Determine the (x, y) coordinate at the center of the cell enclosing the given text.  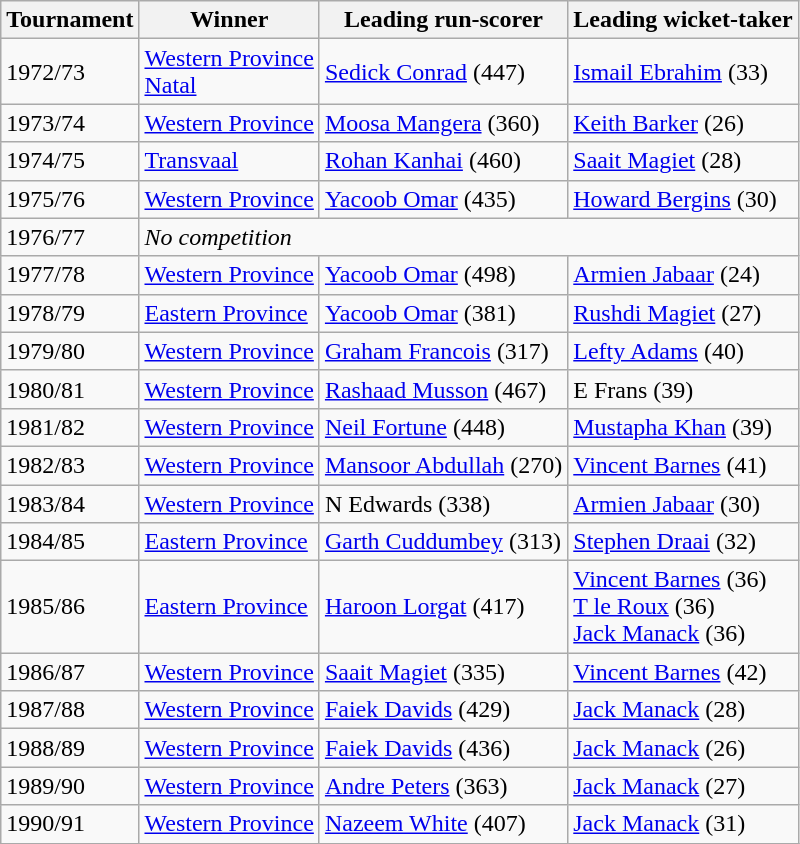
Vincent Barnes (41) (683, 465)
Keith Barker (26) (683, 123)
Haroon Lorgat (417) (443, 607)
Ismail Ebrahim (33) (683, 72)
Armien Jabaar (24) (683, 275)
Garth Cuddumbey (313) (443, 542)
Sedick Conrad (447) (443, 72)
Western Province Natal (229, 72)
1989/90 (70, 786)
Stephen Draai (32) (683, 542)
Howard Bergins (30) (683, 199)
1979/80 (70, 351)
Rashaad Musson (467) (443, 389)
Saait Magiet (28) (683, 161)
1978/79 (70, 313)
Mustapha Khan (39) (683, 427)
1987/88 (70, 710)
1974/75 (70, 161)
Lefty Adams (40) (683, 351)
Jack Manack (26) (683, 748)
Jack Manack (31) (683, 824)
E Frans (39) (683, 389)
Yacoob Omar (498) (443, 275)
Moosa Mangera (360) (443, 123)
1986/87 (70, 672)
Andre Peters (363) (443, 786)
Jack Manack (28) (683, 710)
Tournament (70, 20)
Leading run-scorer (443, 20)
1977/78 (70, 275)
1975/76 (70, 199)
1973/74 (70, 123)
1980/81 (70, 389)
1990/91 (70, 824)
Rohan Kanhai (460) (443, 161)
Nazeem White (407) (443, 824)
Transvaal (229, 161)
Faiek Davids (436) (443, 748)
Vincent Barnes (42) (683, 672)
Faiek Davids (429) (443, 710)
No competition (468, 237)
Rushdi Magiet (27) (683, 313)
Graham Francois (317) (443, 351)
Winner (229, 20)
Yacoob Omar (435) (443, 199)
Yacoob Omar (381) (443, 313)
1984/85 (70, 542)
1981/82 (70, 427)
N Edwards (338) (443, 503)
Armien Jabaar (30) (683, 503)
Neil Fortune (448) (443, 427)
1982/83 (70, 465)
Saait Magiet (335) (443, 672)
1985/86 (70, 607)
Vincent Barnes (36) T le Roux (36) Jack Manack (36) (683, 607)
1988/89 (70, 748)
1972/73 (70, 72)
1983/84 (70, 503)
Leading wicket-taker (683, 20)
1976/77 (70, 237)
Mansoor Abdullah (270) (443, 465)
Jack Manack (27) (683, 786)
